Identify which cell holds the provided text, then report its [x, y] central coordinate. 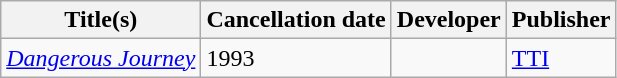
1993 [296, 58]
Cancellation date [296, 20]
Title(s) [101, 20]
Dangerous Journey [101, 58]
Developer [448, 20]
Publisher [561, 20]
TTI [561, 58]
